Provide the (X, Y) coordinate of the cell's center where the given text is located.  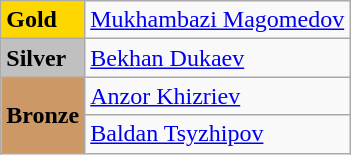
Mukhambazi Magomedov (218, 20)
Bekhan Dukaev (218, 58)
Baldan Tsyzhipov (218, 134)
Anzor Khizriev (218, 96)
Gold (43, 20)
Bronze (43, 115)
Silver (43, 58)
